Provide the (X, Y) coordinate of the cell's center where the given text is located.  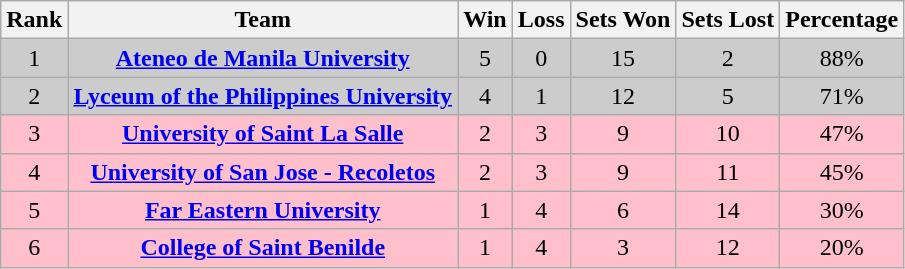
47% (842, 134)
0 (541, 58)
University of Saint La Salle (263, 134)
71% (842, 96)
Team (263, 20)
11 (728, 172)
Percentage (842, 20)
14 (728, 210)
88% (842, 58)
20% (842, 248)
Ateneo de Manila University (263, 58)
15 (623, 58)
Sets Won (623, 20)
45% (842, 172)
College of Saint Benilde (263, 248)
Loss (541, 20)
University of San Jose - Recoletos (263, 172)
10 (728, 134)
Rank (34, 20)
Lyceum of the Philippines University (263, 96)
Far Eastern University (263, 210)
Win (486, 20)
30% (842, 210)
Sets Lost (728, 20)
